Locate the cell with the specified text and output its [x, y] center coordinate. 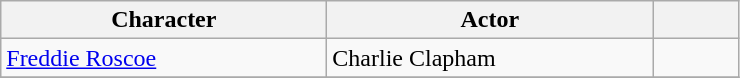
Character [164, 20]
Actor [490, 20]
Charlie Clapham [490, 58]
Freddie Roscoe [164, 58]
